For the text-containing cell, return its midpoint in (X, Y) coordinate format. 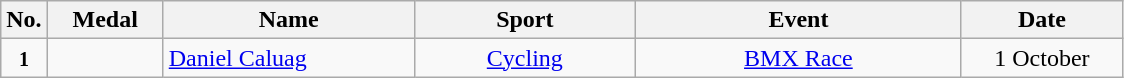
Date (1042, 20)
Daniel Caluag (288, 58)
Sport (524, 20)
1 October (1042, 58)
Medal (105, 20)
No. (24, 20)
Name (288, 20)
Cycling (524, 58)
Event (798, 20)
1 (24, 58)
BMX Race (798, 58)
